From the cell containing the given text, extract its center point as (X, Y) coordinate. 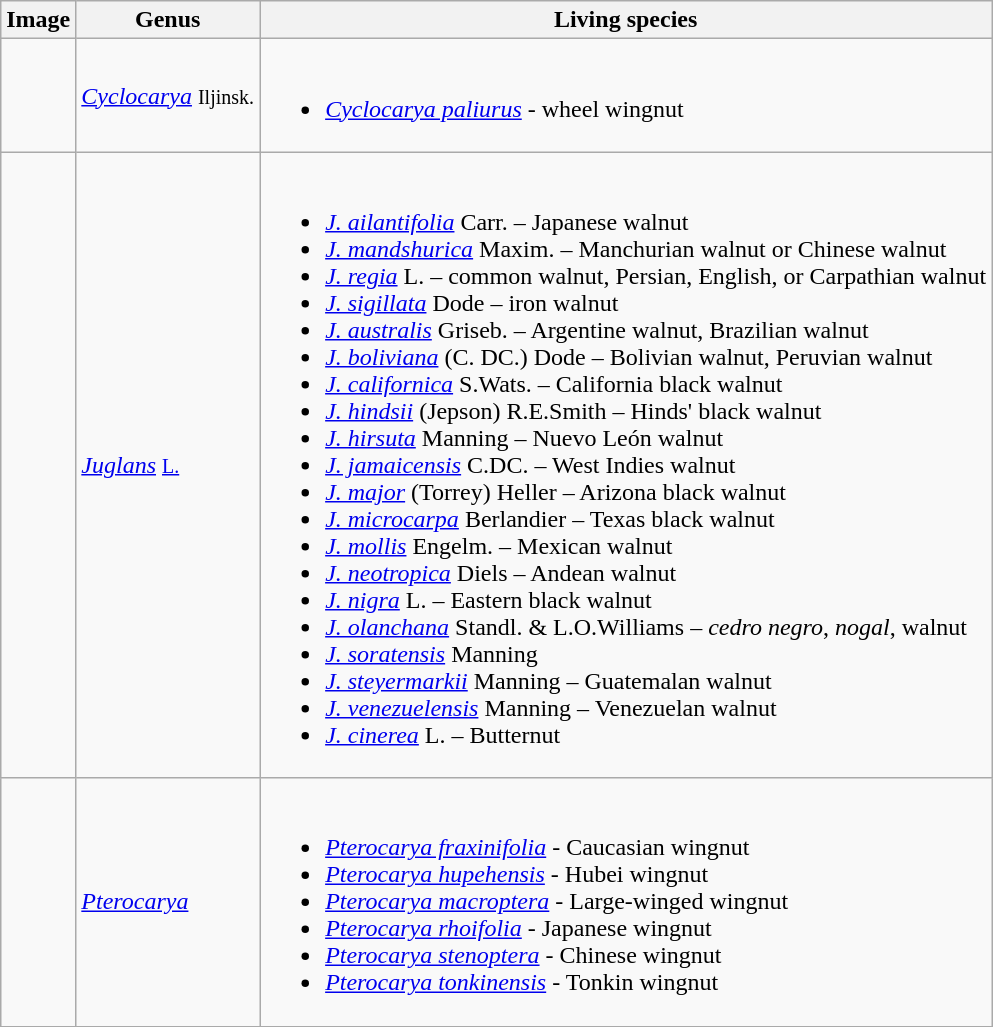
Pterocarya (168, 902)
Image (38, 20)
Genus (168, 20)
Living species (626, 20)
Juglans L. (168, 465)
Cyclocarya Iljinsk. (168, 96)
Cyclocarya paliurus - wheel wingnut (626, 96)
